Capture the cell that displays the provided text and extract its (X, Y) central coordinate. 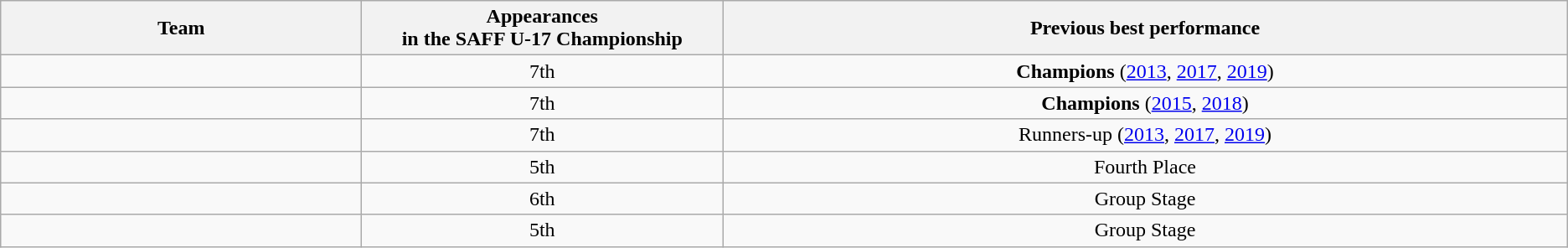
Champions (2015, 2018) (1145, 103)
Fourth Place (1145, 167)
Previous best performance (1145, 28)
Champions (2013, 2017, 2019) (1145, 71)
Appearances in the SAFF U-17 Championship (543, 28)
Runners-up (2013, 2017, 2019) (1145, 135)
6th (543, 199)
Team (181, 28)
